Capture the cell that displays the provided text and extract its [x, y] central coordinate. 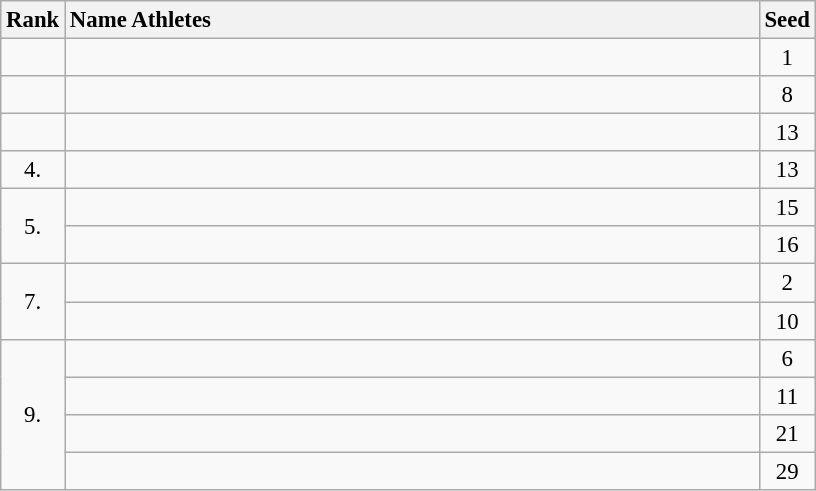
1 [787, 58]
7. [33, 302]
9. [33, 414]
6 [787, 358]
15 [787, 208]
2 [787, 283]
Seed [787, 20]
Name Athletes [412, 20]
4. [33, 170]
8 [787, 95]
16 [787, 245]
21 [787, 433]
10 [787, 321]
5. [33, 226]
29 [787, 471]
11 [787, 396]
Rank [33, 20]
